Determine the (X, Y) coordinate at the center of the cell enclosing the given text.  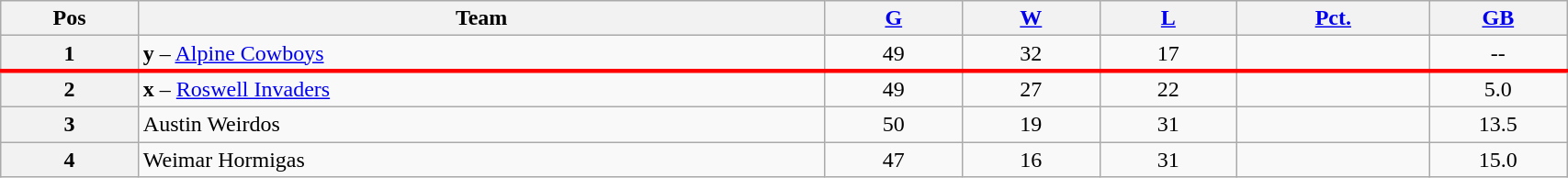
2 (70, 89)
Team (481, 18)
Pos (70, 18)
16 (1032, 159)
17 (1168, 53)
L (1168, 18)
32 (1032, 53)
y – Alpine Cowboys (481, 53)
27 (1032, 89)
GB (1498, 18)
47 (894, 159)
1 (70, 53)
Austin Weirdos (481, 124)
50 (894, 124)
15.0 (1498, 159)
3 (70, 124)
Weimar Hormigas (481, 159)
5.0 (1498, 89)
G (894, 18)
19 (1032, 124)
13.5 (1498, 124)
W (1032, 18)
-- (1498, 53)
Pct. (1334, 18)
x – Roswell Invaders (481, 89)
4 (70, 159)
22 (1168, 89)
